Extract the (X, Y) coordinate from the center of the cell holding the provided text.  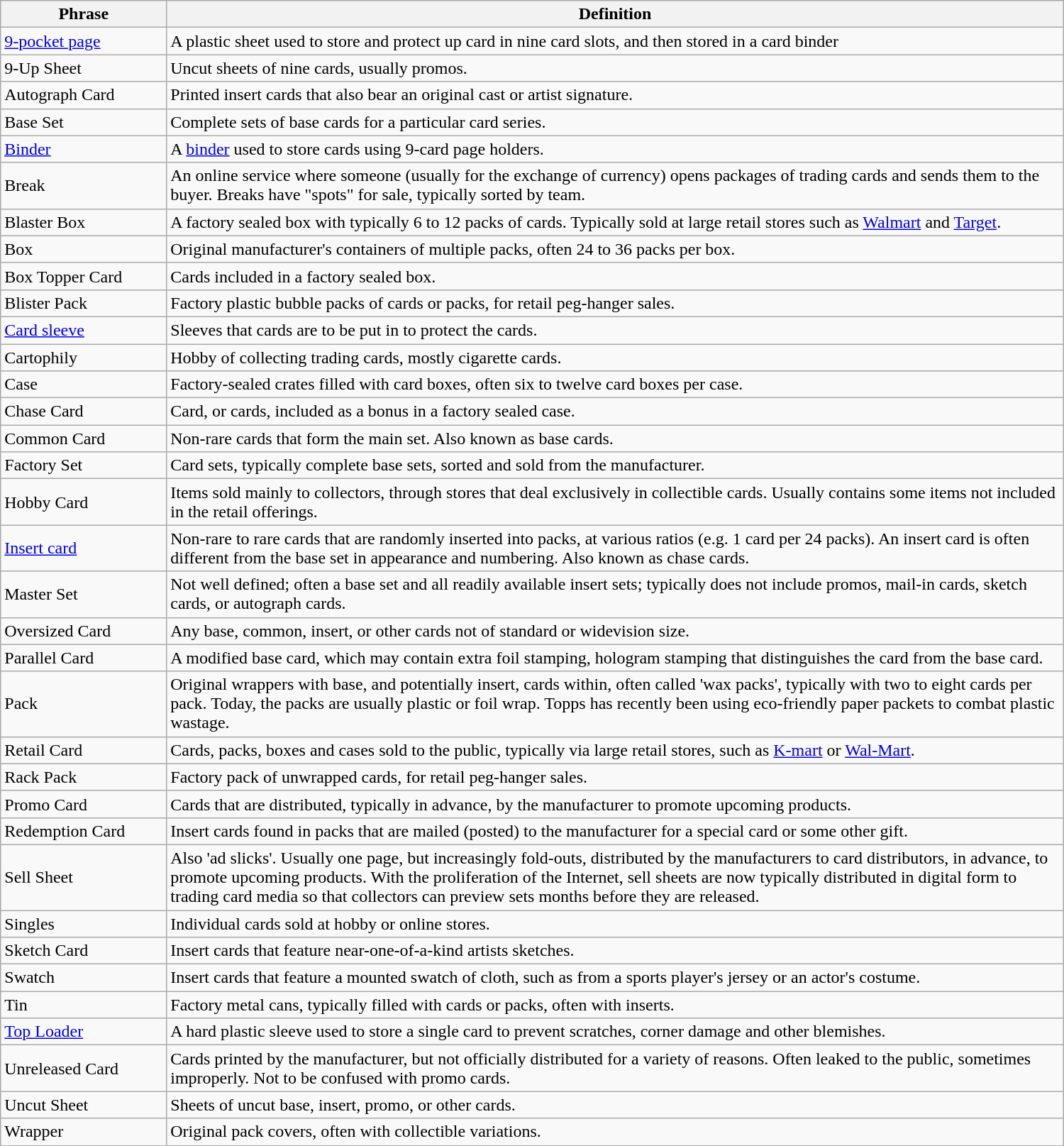
Base Set (84, 122)
Non-rare cards that form the main set. Also known as base cards. (615, 439)
Retail Card (84, 750)
Rack Pack (84, 777)
Original manufacturer's containers of multiple packs, often 24 to 36 packs per box. (615, 249)
Uncut Sheet (84, 1105)
Any base, common, insert, or other cards not of standard or widevision size. (615, 631)
Box (84, 249)
Factory plastic bubble packs of cards or packs, for retail peg-hanger sales. (615, 303)
A modified base card, which may contain extra foil stamping, hologram stamping that distinguishes the card from the base card. (615, 658)
Card sets, typically complete base sets, sorted and sold from the manufacturer. (615, 465)
Swatch (84, 978)
Top Loader (84, 1032)
Singles (84, 923)
Pack (84, 704)
Sheets of uncut base, insert, promo, or other cards. (615, 1105)
Oversized Card (84, 631)
Factory pack of unwrapped cards, for retail peg-hanger sales. (615, 777)
Insert cards that feature near-one-of-a-kind artists sketches. (615, 951)
Cards that are distributed, typically in advance, by the manufacturer to promote upcoming products. (615, 804)
Chase Card (84, 412)
Insert cards found in packs that are mailed (posted) to the manufacturer for a special card or some other gift. (615, 831)
Factory-sealed crates filled with card boxes, often six to twelve card boxes per case. (615, 385)
Redemption Card (84, 831)
Card, or cards, included as a bonus in a factory sealed case. (615, 412)
Box Topper Card (84, 276)
Cards included in a factory sealed box. (615, 276)
Uncut sheets of nine cards, usually promos. (615, 68)
Blister Pack (84, 303)
Original pack covers, often with collectible variations. (615, 1132)
Common Card (84, 439)
Cartophily (84, 357)
Break (84, 186)
Blaster Box (84, 222)
Promo Card (84, 804)
Hobby Card (84, 502)
A binder used to store cards using 9-card page holders. (615, 149)
Sketch Card (84, 951)
Case (84, 385)
9-pocket page (84, 41)
Printed insert cards that also bear an original cast or artist signature. (615, 95)
Insert cards that feature a mounted swatch of cloth, such as from a sports player's jersey or an actor's costume. (615, 978)
A plastic sheet used to store and protect up card in nine card slots, and then stored in a card binder (615, 41)
Cards, packs, boxes and cases sold to the public, typically via large retail stores, such as K-mart or Wal-Mart. (615, 750)
9-Up Sheet (84, 68)
Factory metal cans, typically filled with cards or packs, often with inserts. (615, 1005)
Individual cards sold at hobby or online stores. (615, 923)
Card sleeve (84, 330)
Wrapper (84, 1132)
A factory sealed box with typically 6 to 12 packs of cards. Typically sold at large retail stores such as Walmart and Target. (615, 222)
Master Set (84, 595)
Tin (84, 1005)
Factory Set (84, 465)
Definition (615, 14)
A hard plastic sleeve used to store a single card to prevent scratches, corner damage and other blemishes. (615, 1032)
Autograph Card (84, 95)
Parallel Card (84, 658)
Sleeves that cards are to be put in to protect the cards. (615, 330)
Unreleased Card (84, 1069)
Complete sets of base cards for a particular card series. (615, 122)
Binder (84, 149)
Sell Sheet (84, 877)
Hobby of collecting trading cards, mostly cigarette cards. (615, 357)
Phrase (84, 14)
Insert card (84, 548)
